Capture the cell that displays the provided text and extract its (x, y) central coordinate. 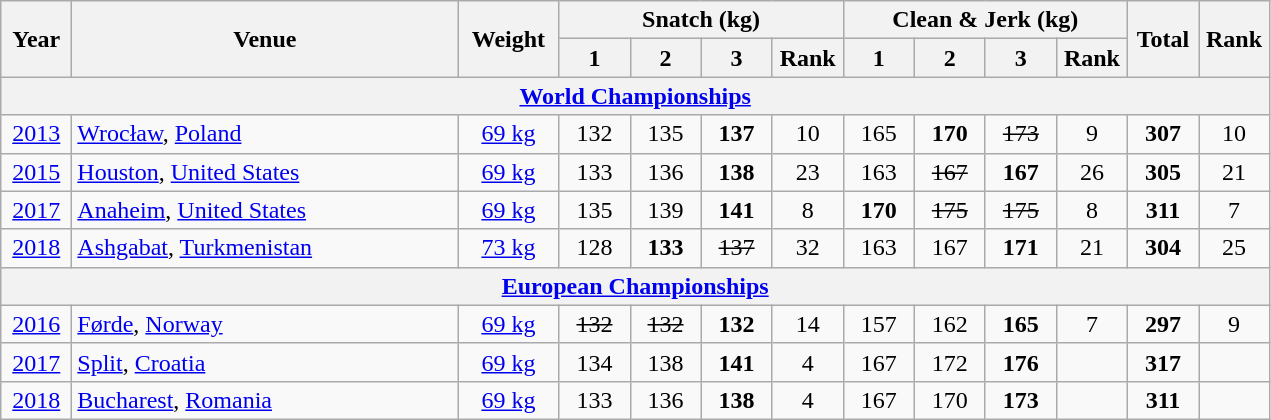
26 (1092, 172)
European Championships (636, 286)
Anaheim, United States (265, 210)
139 (666, 210)
Split, Croatia (265, 362)
172 (950, 362)
Snatch (kg) (701, 20)
Ashgabat, Turkmenistan (265, 248)
297 (1162, 324)
176 (1020, 362)
2015 (36, 172)
32 (808, 248)
World Championships (636, 96)
171 (1020, 248)
14 (808, 324)
304 (1162, 248)
Weight (508, 39)
134 (594, 362)
23 (808, 172)
128 (594, 248)
Houston, United States (265, 172)
73 kg (508, 248)
Førde, Norway (265, 324)
162 (950, 324)
Wrocław, Poland (265, 134)
307 (1162, 134)
2013 (36, 134)
305 (1162, 172)
Venue (265, 39)
Clean & Jerk (kg) (985, 20)
157 (878, 324)
Year (36, 39)
25 (1234, 248)
Total (1162, 39)
Bucharest, Romania (265, 400)
317 (1162, 362)
2016 (36, 324)
